Detect which cell encompasses the target text, then output its [X, Y] center coordinate. 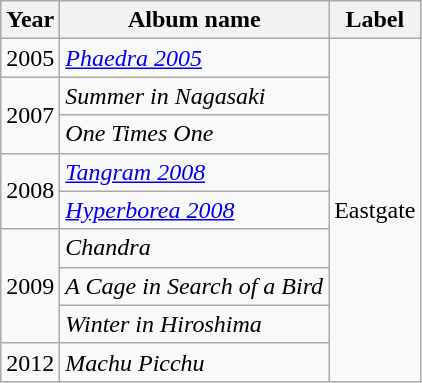
Year [30, 20]
2007 [30, 115]
Machu Picchu [194, 362]
Summer in Nagasaki [194, 96]
Label [375, 20]
2009 [30, 286]
Chandra [194, 248]
Album name [194, 20]
Hyperborea 2008 [194, 210]
Tangram 2008 [194, 172]
Phaedra 2005 [194, 58]
Eastgate [375, 210]
A Cage in Search of a Bird [194, 286]
2005 [30, 58]
2012 [30, 362]
2008 [30, 191]
One Times One [194, 134]
Winter in Hiroshima [194, 324]
